Locate the cell with the specified text and output its (X, Y) center coordinate. 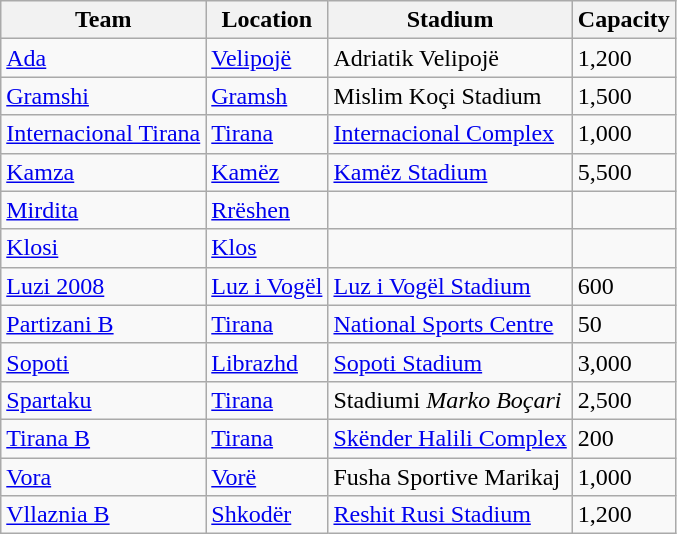
National Sports Centre (450, 324)
Ada (104, 58)
Sopoti (104, 362)
1,500 (624, 96)
Team (104, 20)
200 (624, 438)
Rrëshen (267, 210)
50 (624, 324)
Stadiumi Marko Boçari (450, 400)
Klosi (104, 248)
5,500 (624, 172)
Klos (267, 248)
Shkodër (267, 515)
Partizani B (104, 324)
Luz i Vogël Stadium (450, 286)
Mislim Koçi Stadium (450, 96)
Gramshi (104, 96)
Vllaznia B (104, 515)
Stadium (450, 20)
Internacional Tirana (104, 134)
600 (624, 286)
Location (267, 20)
Sopoti Stadium (450, 362)
Kamëz Stadium (450, 172)
Spartaku (104, 400)
Kamëz (267, 172)
2,500 (624, 400)
Mirdita (104, 210)
3,000 (624, 362)
Kamza (104, 172)
Adriatik Velipojë (450, 58)
Luzi 2008 (104, 286)
Capacity (624, 20)
Vora (104, 477)
Vorë (267, 477)
Librazhd (267, 362)
Luz i Vogël (267, 286)
Gramsh (267, 96)
Internacional Complex (450, 134)
Fusha Sportive Marikaj (450, 477)
Tirana B (104, 438)
Reshit Rusi Stadium (450, 515)
Skënder Halili Complex (450, 438)
Velipojë (267, 58)
